Determine the [x, y] coordinate at the center of the cell enclosing the given text.  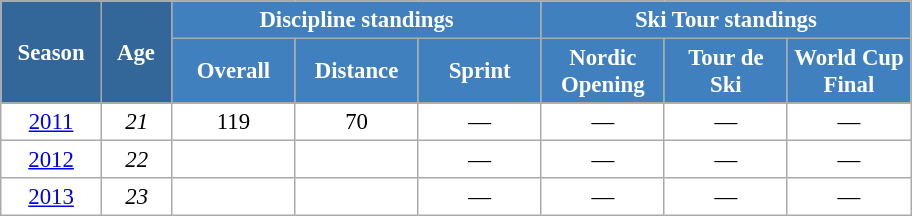
Discipline standings [356, 20]
Ski Tour standings [726, 20]
21 [136, 122]
2012 [52, 160]
Season [52, 52]
22 [136, 160]
119 [234, 122]
Overall [234, 72]
2013 [52, 197]
2011 [52, 122]
23 [136, 197]
Distance [356, 72]
NordicOpening [602, 72]
Tour deSki [726, 72]
70 [356, 122]
World CupFinal [848, 72]
Sprint [480, 72]
Age [136, 52]
